Provide the [x, y] coordinate of the cell's center where the given text is located.  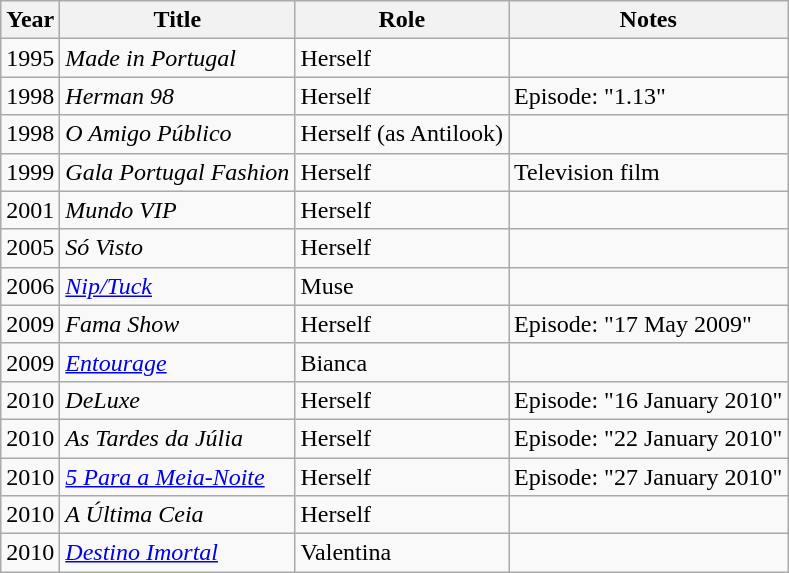
2006 [30, 286]
Title [178, 20]
Notes [648, 20]
5 Para a Meia-Noite [178, 477]
Made in Portugal [178, 58]
2005 [30, 248]
1999 [30, 172]
Entourage [178, 362]
O Amigo Público [178, 134]
Mundo VIP [178, 210]
Só Visto [178, 248]
Episode: "16 January 2010" [648, 400]
Episode: "27 January 2010" [648, 477]
A Última Ceia [178, 515]
Fama Show [178, 324]
Herself (as Antilook) [402, 134]
Herman 98 [178, 96]
Year [30, 20]
As Tardes da Júlia [178, 438]
DeLuxe [178, 400]
Muse [402, 286]
Destino Imortal [178, 553]
Television film [648, 172]
Gala Portugal Fashion [178, 172]
2001 [30, 210]
Bianca [402, 362]
Nip/Tuck [178, 286]
1995 [30, 58]
Episode: "22 January 2010" [648, 438]
Valentina [402, 553]
Episode: "1.13" [648, 96]
Episode: "17 May 2009" [648, 324]
Role [402, 20]
